Search for the cell housing the specified text and yield its (X, Y) center coordinate. 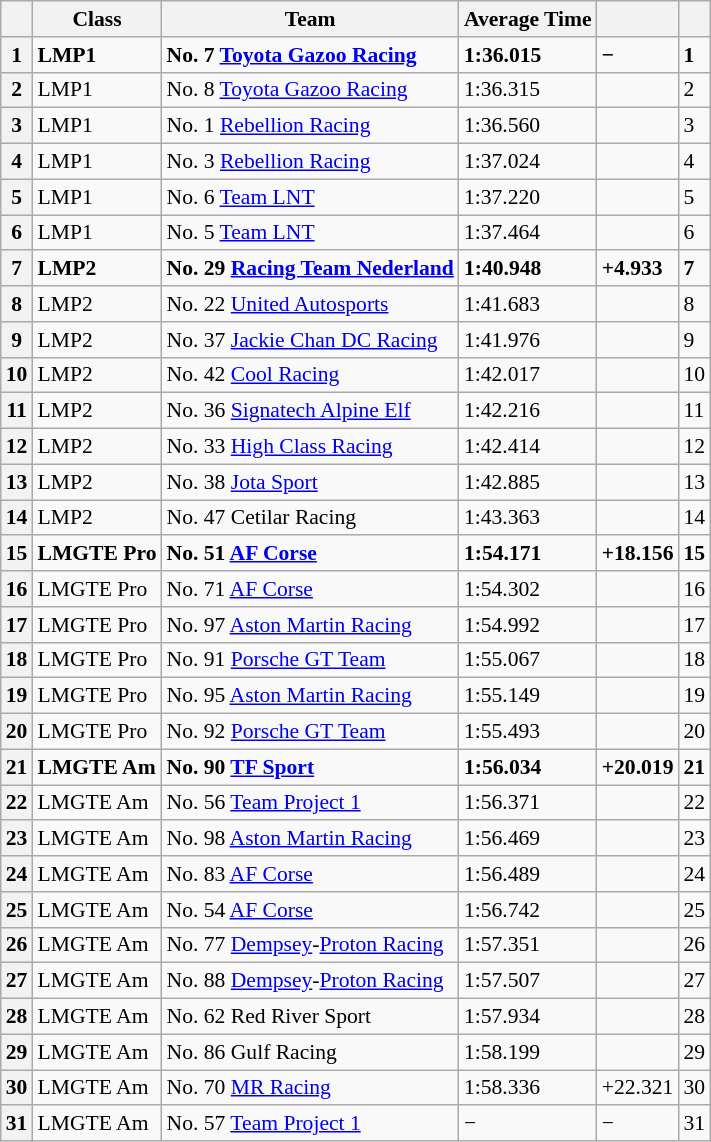
1:57.507 (528, 981)
No. 29 Racing Team Nederland (310, 269)
1:57.351 (528, 945)
1:56.371 (528, 803)
1:58.336 (528, 1088)
1:36.315 (528, 90)
1:41.976 (528, 340)
+22.321 (638, 1088)
No. 3 Rebellion Racing (310, 162)
No. 57 Team Project 1 (310, 1124)
Team (310, 19)
1:42.216 (528, 411)
1:55.149 (528, 696)
1:37.024 (528, 162)
1:40.948 (528, 269)
No. 83 AF Corse (310, 874)
No. 70 MR Racing (310, 1088)
No. 91 Porsche GT Team (310, 660)
1:54.302 (528, 589)
1:54.992 (528, 625)
No. 86 Gulf Racing (310, 1052)
No. 95 Aston Martin Racing (310, 696)
1:43.363 (528, 518)
1:37.464 (528, 233)
No. 7 Toyota Gazoo Racing (310, 55)
1:41.683 (528, 304)
No. 56 Team Project 1 (310, 803)
No. 97 Aston Martin Racing (310, 625)
No. 62 Red River Sport (310, 1017)
No. 51 AF Corse (310, 554)
No. 42 Cool Racing (310, 375)
1:55.067 (528, 660)
1:56.034 (528, 767)
1:57.934 (528, 1017)
No. 88 Dempsey-Proton Racing (310, 981)
No. 22 United Autosports (310, 304)
No. 37 Jackie Chan DC Racing (310, 340)
No. 54 AF Corse (310, 910)
No. 90 TF Sport (310, 767)
1:37.220 (528, 197)
No. 1 Rebellion Racing (310, 126)
Class (96, 19)
1:56.489 (528, 874)
+20.019 (638, 767)
No. 33 High Class Racing (310, 447)
No. 77 Dempsey-Proton Racing (310, 945)
1:36.015 (528, 55)
1:42.414 (528, 447)
No. 38 Jota Sport (310, 482)
No. 92 Porsche GT Team (310, 732)
+4.933 (638, 269)
1:36.560 (528, 126)
+18.156 (638, 554)
1:42.017 (528, 375)
No. 36 Signatech Alpine Elf (310, 411)
1:55.493 (528, 732)
1:42.885 (528, 482)
No. 47 Cetilar Racing (310, 518)
Average Time (528, 19)
No. 8 Toyota Gazoo Racing (310, 90)
No. 5 Team LNT (310, 233)
1:54.171 (528, 554)
No. 71 AF Corse (310, 589)
No. 6 Team LNT (310, 197)
No. 98 Aston Martin Racing (310, 839)
1:56.742 (528, 910)
1:56.469 (528, 839)
1:58.199 (528, 1052)
